Identify which cell holds the provided text, then report its (X, Y) central coordinate. 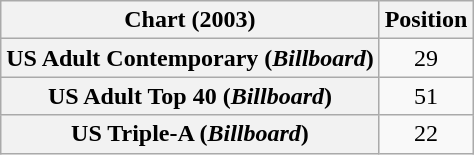
51 (426, 96)
Chart (2003) (190, 20)
US Adult Contemporary (Billboard) (190, 58)
29 (426, 58)
Position (426, 20)
US Adult Top 40 (Billboard) (190, 96)
22 (426, 134)
US Triple-A (Billboard) (190, 134)
